Provide the [X, Y] coordinate of the cell's center where the given text is located.  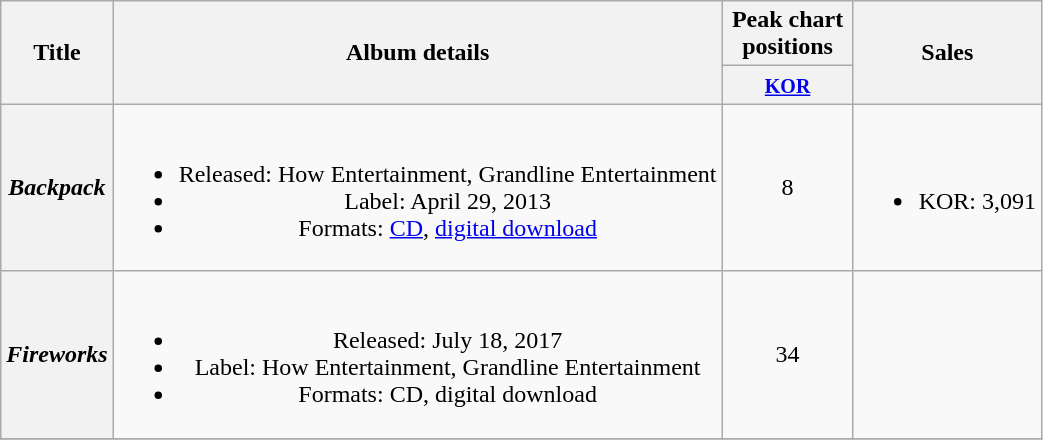
KOR: 3,091 [947, 188]
Backpack [57, 188]
Title [57, 52]
Fireworks [57, 354]
Released: July 18, 2017Label: How Entertainment, Grandline EntertainmentFormats: CD, digital download [418, 354]
Album details [418, 52]
34 [788, 354]
8 [788, 188]
KOR [788, 85]
Sales [947, 52]
Peak chart positions [788, 34]
Released: How Entertainment, Grandline EntertainmentLabel: April 29, 2013Formats: CD, digital download [418, 188]
